Identify which cell holds the provided text, then report its (x, y) central coordinate. 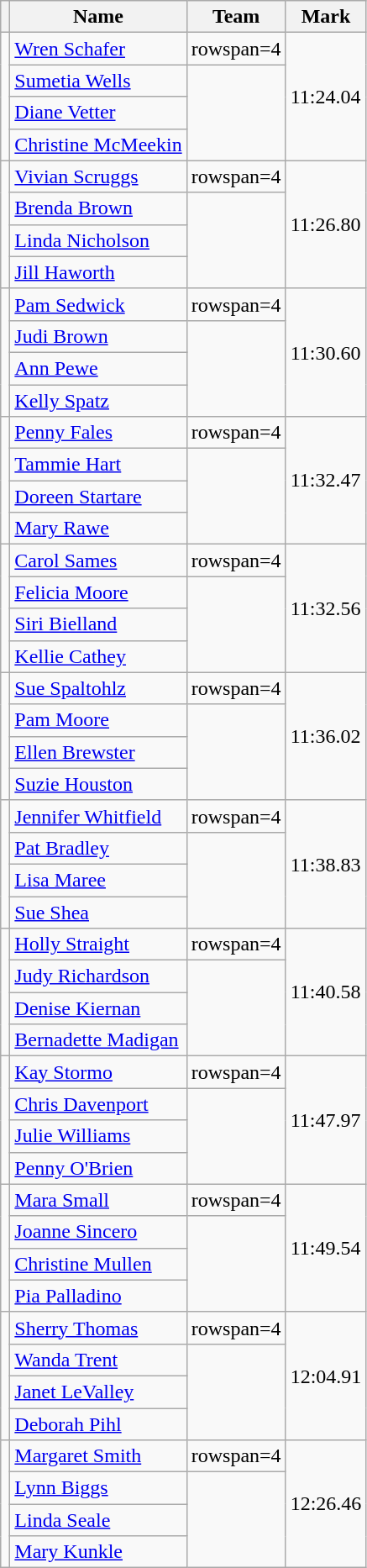
Siri Bielland (98, 624)
Ellen Brewster (98, 752)
Joanne Sincero (98, 1232)
Lisa Maree (98, 880)
Tammie Hart (98, 465)
Sue Spaltohlz (98, 688)
11:26.80 (326, 224)
Suzie Houston (98, 784)
Wren Schafer (98, 49)
Mary Rawe (98, 529)
Mary Kunkle (98, 1552)
11:32.56 (326, 608)
11:47.97 (326, 1120)
Vivian Scruggs (98, 176)
Doreen Startare (98, 497)
Linda Nicholson (98, 240)
Pia Palladino (98, 1296)
Linda Seale (98, 1520)
Lynn Biggs (98, 1488)
Julie Williams (98, 1136)
Bernadette Madigan (98, 1040)
Judi Brown (98, 336)
Brenda Brown (98, 208)
11:40.58 (326, 992)
Sherry Thomas (98, 1328)
Chris Davenport (98, 1104)
Team (236, 17)
Sumetia Wells (98, 81)
Jill Haworth (98, 272)
Holly Straight (98, 944)
Carol Sames (98, 560)
Janet LeValley (98, 1392)
Sue Shea (98, 912)
11:24.04 (326, 97)
12:26.46 (326, 1504)
11:32.47 (326, 481)
Penny O'Brien (98, 1168)
11:36.02 (326, 736)
Penny Fales (98, 433)
Ann Pewe (98, 368)
Kelly Spatz (98, 401)
Diane Vetter (98, 113)
Christine Mullen (98, 1264)
Judy Richardson (98, 976)
11:38.83 (326, 864)
Denise Kiernan (98, 1008)
Felicia Moore (98, 592)
Kay Stormo (98, 1072)
Wanda Trent (98, 1360)
Name (98, 17)
Pam Sedwick (98, 304)
Christine McMeekin (98, 145)
Pat Bradley (98, 848)
12:04.91 (326, 1376)
Deborah Pihl (98, 1424)
Kellie Cathey (98, 656)
Jennifer Whitfield (98, 816)
11:49.54 (326, 1248)
Margaret Smith (98, 1456)
Pam Moore (98, 720)
Mark (326, 17)
11:30.60 (326, 352)
Mara Small (98, 1200)
